Capture the cell that displays the provided text and extract its [x, y] central coordinate. 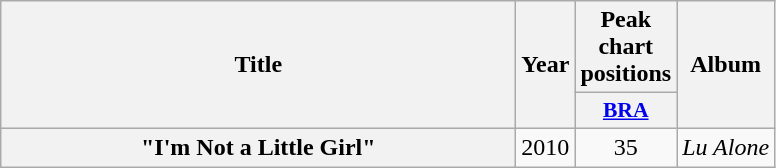
Album [726, 65]
2010 [546, 147]
"I'm Not a Little Girl" [258, 147]
Lu Alone [726, 147]
BRA [626, 111]
Year [546, 65]
35 [626, 147]
Peak chart positions [626, 47]
Title [258, 65]
